For the text-containing cell, return its midpoint in [x, y] coordinate format. 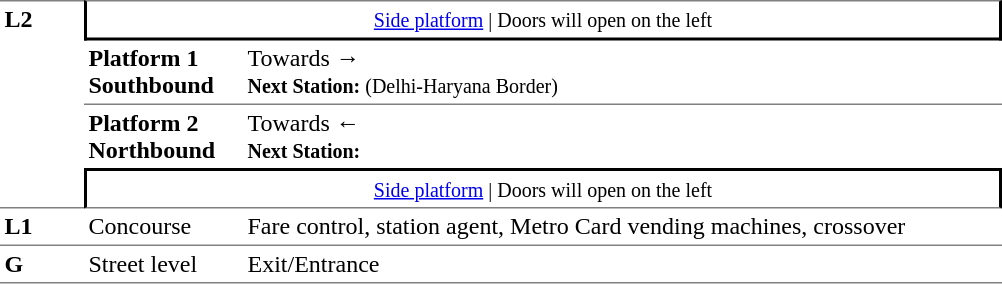
Concourse [164, 226]
Towards ← Next Station: [622, 136]
Towards → Next Station: (Delhi-Haryana Border) [622, 72]
Platform 2Northbound [164, 136]
L2 [42, 104]
G [42, 264]
Exit/Entrance [622, 264]
Street level [164, 264]
L1 [42, 226]
Fare control, station agent, Metro Card vending machines, crossover [622, 226]
Platform 1Southbound [164, 72]
